Pinpoint the cell where the given text exists, returning its [X, Y] midpoint coordinate. 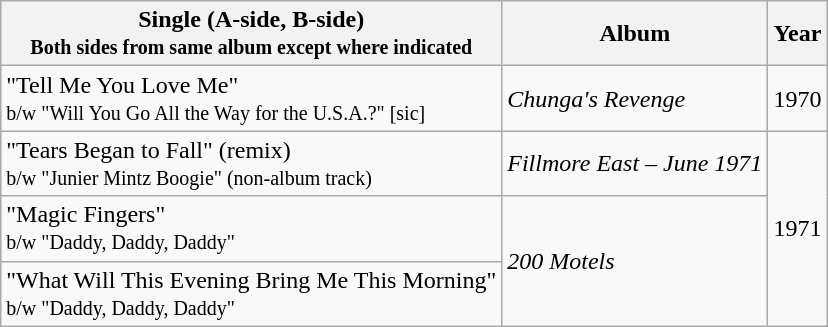
"Tears Began to Fall" (remix)b/w "Junier Mintz Boogie" (non-album track) [252, 164]
Fillmore East – June 1971 [635, 164]
200 Motels [635, 261]
Album [635, 34]
Single (A-side, B-side)Both sides from same album except where indicated [252, 34]
"Tell Me You Love Me"b/w "Will You Go All the Way for the U.S.A.?" [sic] [252, 98]
1971 [798, 228]
Year [798, 34]
Chunga's Revenge [635, 98]
"Magic Fingers"b/w "Daddy, Daddy, Daddy" [252, 228]
1970 [798, 98]
"What Will This Evening Bring Me This Morning"b/w "Daddy, Daddy, Daddy" [252, 294]
